Pinpoint the cell where the given text exists, returning its (X, Y) midpoint coordinate. 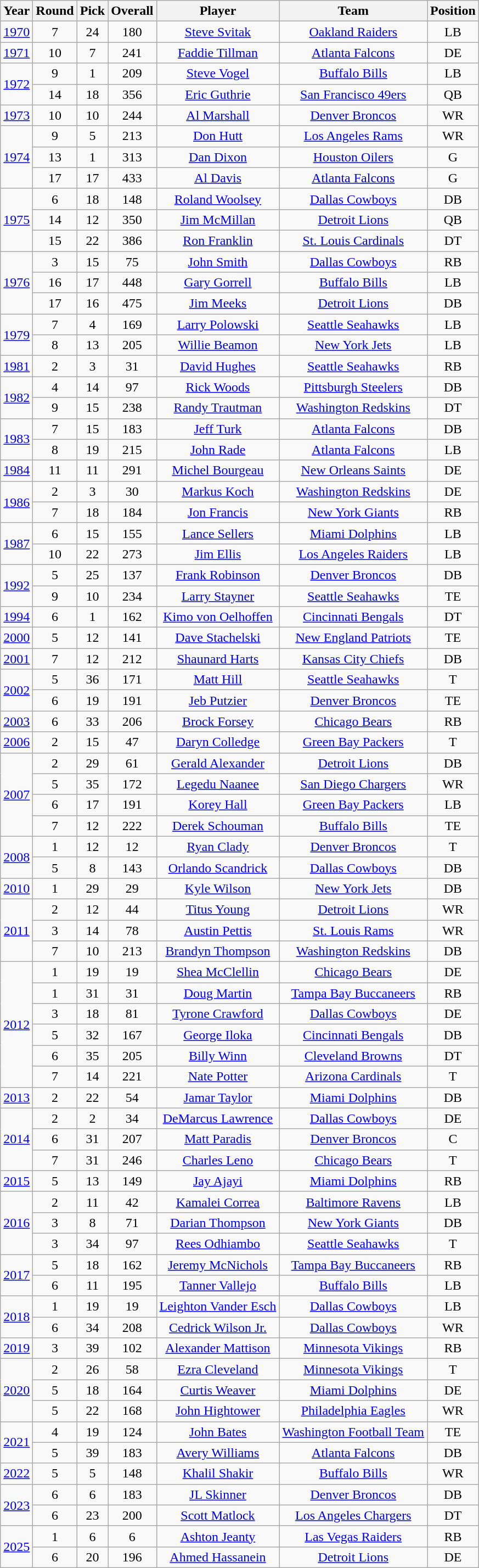
Gerald Alexander (218, 763)
Ashton Jeanty (218, 1536)
208 (132, 1328)
2008 (16, 857)
2025 (16, 1547)
1974 (16, 157)
John Rade (218, 450)
Titus Young (218, 909)
Tyrone Crawford (218, 1014)
169 (132, 324)
200 (132, 1515)
Roland Woolsey (218, 199)
168 (132, 1411)
Jim Meeks (218, 304)
180 (132, 32)
2017 (16, 1275)
Gary Gorrell (218, 283)
2015 (16, 1181)
32 (92, 1035)
Dave Stachelski (218, 638)
172 (132, 784)
137 (132, 575)
356 (132, 94)
Shaunard Harts (218, 659)
209 (132, 74)
Brock Forsey (218, 721)
Charles Leno (218, 1160)
78 (132, 931)
Jeremy McNichols (218, 1264)
Michel Bourgeau (218, 471)
246 (132, 1160)
Larry Polowski (218, 324)
238 (132, 408)
Daryn Colledge (218, 742)
San Diego Chargers (353, 784)
1981 (16, 366)
141 (132, 638)
Brandyn Thompson (218, 951)
44 (132, 909)
206 (132, 721)
164 (132, 1390)
St. Louis Cardinals (353, 240)
Jon Francis (218, 512)
313 (132, 157)
Round (55, 11)
Cleveland Browns (353, 1056)
Steve Vogel (218, 74)
155 (132, 533)
Player (218, 11)
1986 (16, 502)
196 (132, 1557)
John Hightower (218, 1411)
1982 (16, 397)
George Iloka (218, 1035)
2019 (16, 1348)
1970 (16, 32)
Frank Robinson (218, 575)
26 (92, 1369)
Nate Potter (218, 1077)
2012 (16, 1024)
Kyle Wilson (218, 888)
Randy Trautman (218, 408)
Kamalei Correa (218, 1202)
273 (132, 554)
2011 (16, 930)
Larry Stayner (218, 596)
Korey Hall (218, 805)
Legedu Naanee (218, 784)
Matt Paradis (218, 1139)
81 (132, 1014)
244 (132, 115)
195 (132, 1286)
Leighton Vander Esch (218, 1307)
Ryan Clady (218, 847)
215 (132, 450)
John Smith (218, 262)
Cedrick Wilson Jr. (218, 1328)
Year (16, 11)
61 (132, 763)
Position (453, 11)
58 (132, 1369)
Curtis Weaver (218, 1390)
212 (132, 659)
Dan Dixon (218, 157)
1972 (16, 84)
234 (132, 596)
Darian Thompson (218, 1223)
33 (92, 721)
2021 (16, 1442)
149 (132, 1181)
Lance Sellers (218, 533)
2016 (16, 1223)
1987 (16, 544)
2001 (16, 659)
Markus Koch (218, 491)
Ezra Cleveland (218, 1369)
Jim Ellis (218, 554)
New Orleans Saints (353, 471)
2023 (16, 1505)
184 (132, 512)
36 (92, 680)
2007 (16, 794)
350 (132, 220)
291 (132, 471)
Oakland Raiders (353, 32)
Kansas City Chiefs (353, 659)
1979 (16, 335)
2006 (16, 742)
Khalil Shakir (218, 1474)
25 (92, 575)
Jeff Turk (218, 429)
475 (132, 304)
Team (353, 11)
Kimo von Oelhoffen (218, 617)
2000 (16, 638)
54 (132, 1097)
Avery Williams (218, 1453)
Austin Pettis (218, 931)
171 (132, 680)
Willie Beamon (218, 345)
20 (92, 1557)
Los Angeles Chargers (353, 1515)
2018 (16, 1317)
Jamar Taylor (218, 1097)
167 (132, 1035)
143 (132, 867)
Derek Schouman (218, 826)
2013 (16, 1097)
Baltimore Ravens (353, 1202)
Jeb Putzier (218, 701)
241 (132, 53)
New England Patriots (353, 638)
San Francisco 49ers (353, 94)
30 (132, 491)
Doug Martin (218, 993)
1971 (16, 53)
Al Marshall (218, 115)
David Hughes (218, 366)
Los Angeles Rams (353, 136)
1983 (16, 439)
Alexander Mattison (218, 1348)
John Bates (218, 1432)
2002 (16, 690)
1975 (16, 220)
Los Angeles Raiders (353, 554)
2020 (16, 1390)
Al Davis (218, 178)
Arizona Cardinals (353, 1077)
Houston Oilers (353, 157)
47 (132, 742)
Ahmed Hassanein (218, 1557)
Jay Ajayi (218, 1181)
1976 (16, 283)
Philadelphia Eagles (353, 1411)
Las Vegas Raiders (353, 1536)
124 (132, 1432)
2003 (16, 721)
Scott Matlock (218, 1515)
C (453, 1139)
Rick Woods (218, 387)
42 (132, 1202)
1984 (16, 471)
Billy Winn (218, 1056)
Pittsburgh Steelers (353, 387)
386 (132, 240)
2010 (16, 888)
Steve Svitak (218, 32)
Ron Franklin (218, 240)
Tanner Vallejo (218, 1286)
Shea McClellin (218, 972)
Faddie Tillman (218, 53)
Washington Football Team (353, 1432)
Don Hutt (218, 136)
St. Louis Rams (353, 931)
1973 (16, 115)
Eric Guthrie (218, 94)
1992 (16, 585)
Rees Odhiambo (218, 1244)
Matt Hill (218, 680)
207 (132, 1139)
JL Skinner (218, 1494)
2014 (16, 1139)
1994 (16, 617)
Jim McMillan (218, 220)
24 (92, 32)
23 (92, 1515)
221 (132, 1077)
Orlando Scandrick (218, 867)
222 (132, 826)
71 (132, 1223)
DeMarcus Lawrence (218, 1118)
75 (132, 262)
Overall (132, 11)
2022 (16, 1474)
448 (132, 283)
Pick (92, 11)
102 (132, 1348)
433 (132, 178)
